Pinpoint the cell where the given text exists, returning its [X, Y] midpoint coordinate. 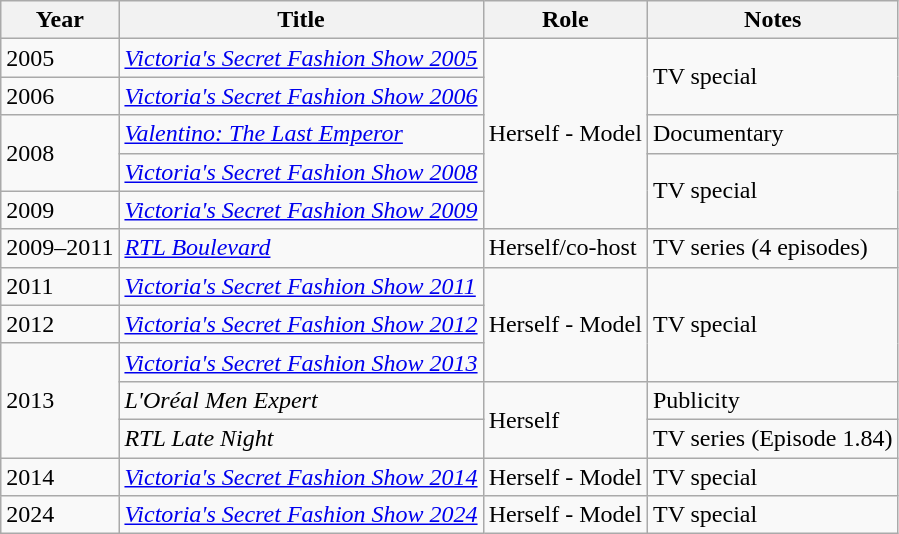
Herself/co-host [565, 248]
2008 [60, 153]
2012 [60, 324]
TV series (Episode 1.84) [772, 438]
2013 [60, 400]
Victoria's Secret Fashion Show 2024 [301, 515]
Notes [772, 20]
Victoria's Secret Fashion Show 2006 [301, 96]
Publicity [772, 400]
2014 [60, 477]
Victoria's Secret Fashion Show 2008 [301, 172]
TV series (4 episodes) [772, 248]
2005 [60, 58]
Year [60, 20]
Victoria's Secret Fashion Show 2011 [301, 286]
Victoria's Secret Fashion Show 2014 [301, 477]
Documentary [772, 134]
Herself [565, 419]
2024 [60, 515]
Valentino: The Last Emperor [301, 134]
Victoria's Secret Fashion Show 2009 [301, 210]
RTL Late Night [301, 438]
Role [565, 20]
2009 [60, 210]
RTL Boulevard [301, 248]
Victoria's Secret Fashion Show 2005 [301, 58]
Victoria's Secret Fashion Show 2012 [301, 324]
Victoria's Secret Fashion Show 2013 [301, 362]
Title [301, 20]
2011 [60, 286]
2006 [60, 96]
2009–2011 [60, 248]
L'Oréal Men Expert [301, 400]
